Return the [x, y] coordinate for the center point of the cell that contains the specified text.  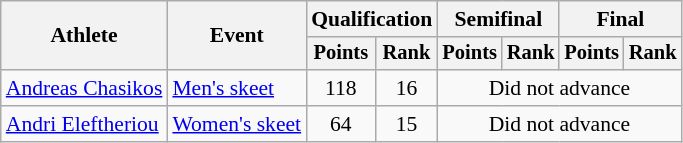
Men's skeet [236, 88]
Qualification [372, 19]
Women's skeet [236, 124]
15 [406, 124]
Andri Eleftheriou [84, 124]
Athlete [84, 36]
118 [340, 88]
Semifinal [498, 19]
Final [620, 19]
64 [340, 124]
Andreas Chasikos [84, 88]
Event [236, 36]
16 [406, 88]
